For the text-containing cell, return its midpoint in [x, y] coordinate format. 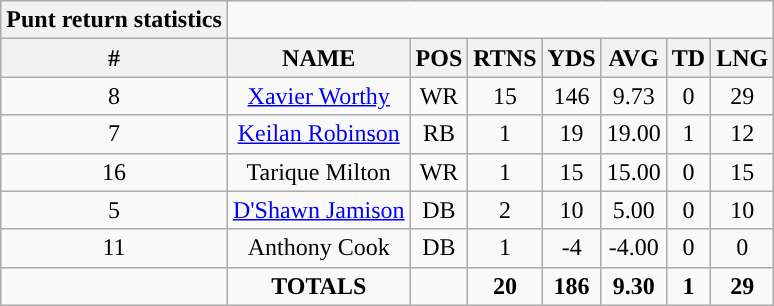
9.30 [634, 286]
12 [742, 134]
Tarique Milton [318, 172]
15.00 [634, 172]
7 [114, 134]
8 [114, 96]
NAME [318, 58]
16 [114, 172]
5.00 [634, 210]
Punt return statistics [114, 20]
9.73 [634, 96]
146 [572, 96]
-4.00 [634, 248]
RTNS [505, 58]
LNG [742, 58]
# [114, 58]
TD [688, 58]
D'Shawn Jamison [318, 210]
RB [439, 134]
YDS [572, 58]
Xavier Worthy [318, 96]
186 [572, 286]
AVG [634, 58]
POS [439, 58]
11 [114, 248]
TOTALS [318, 286]
2 [505, 210]
19 [572, 134]
Anthony Cook [318, 248]
20 [505, 286]
Keilan Robinson [318, 134]
19.00 [634, 134]
5 [114, 210]
-4 [572, 248]
